Find where the given text appears and provide that cell's center as (X, Y) coordinate. 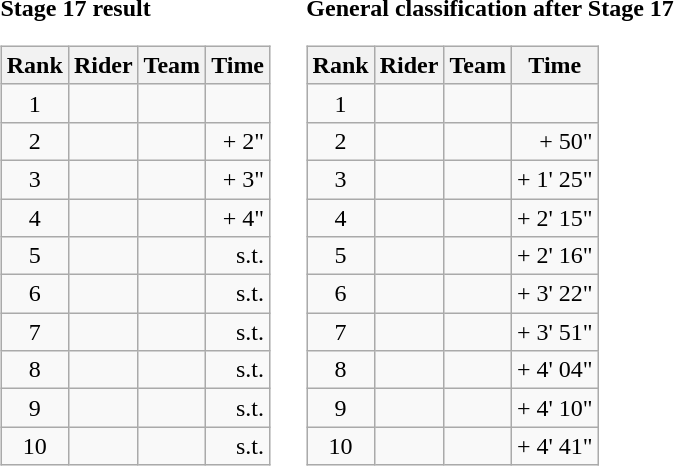
+ 3' 22" (554, 294)
+ 50" (554, 141)
+ 2" (238, 141)
+ 3' 51" (554, 332)
+ 4' 04" (554, 370)
+ 1' 25" (554, 179)
+ 4' 10" (554, 408)
+ 2' 16" (554, 256)
+ 4' 41" (554, 446)
+ 4" (238, 217)
+ 2' 15" (554, 217)
+ 3" (238, 179)
